Provide the (X, Y) coordinate of the cell's center where the given text is located.  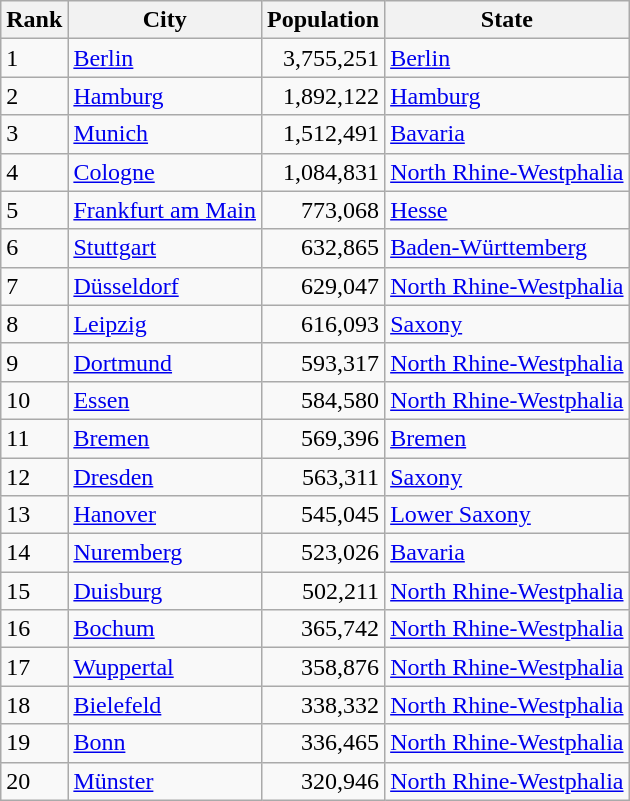
336,465 (324, 743)
City (165, 20)
545,045 (324, 515)
14 (34, 553)
20 (34, 781)
523,026 (324, 553)
1,512,491 (324, 134)
17 (34, 667)
Bonn (165, 743)
Rank (34, 20)
616,093 (324, 324)
563,311 (324, 477)
2 (34, 96)
Bochum (165, 629)
Dortmund (165, 362)
13 (34, 515)
15 (34, 591)
1,084,831 (324, 172)
773,068 (324, 210)
9 (34, 362)
502,211 (324, 591)
338,332 (324, 705)
358,876 (324, 667)
3 (34, 134)
Essen (165, 400)
Munich (165, 134)
Wuppertal (165, 667)
Hanover (165, 515)
3,755,251 (324, 58)
365,742 (324, 629)
Düsseldorf (165, 286)
Stuttgart (165, 248)
632,865 (324, 248)
Münster (165, 781)
5 (34, 210)
10 (34, 400)
Leipzig (165, 324)
11 (34, 438)
593,317 (324, 362)
584,580 (324, 400)
1,892,122 (324, 96)
569,396 (324, 438)
Hesse (507, 210)
Dresden (165, 477)
Population (324, 20)
Baden-Württemberg (507, 248)
19 (34, 743)
4 (34, 172)
Cologne (165, 172)
State (507, 20)
8 (34, 324)
1 (34, 58)
Nuremberg (165, 553)
320,946 (324, 781)
Frankfurt am Main (165, 210)
6 (34, 248)
12 (34, 477)
7 (34, 286)
Duisburg (165, 591)
Lower Saxony (507, 515)
16 (34, 629)
629,047 (324, 286)
18 (34, 705)
Bielefeld (165, 705)
